Detect which cell encompasses the target text, then output its (X, Y) center coordinate. 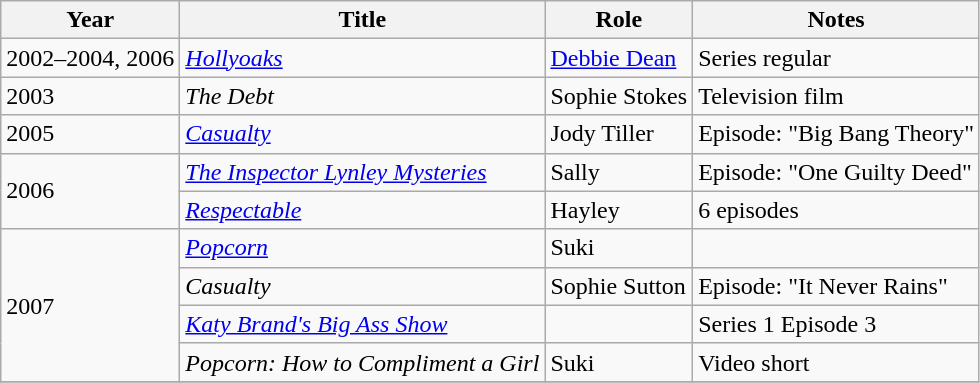
Series regular (836, 58)
2005 (90, 134)
Katy Brand's Big Ass Show (362, 324)
Notes (836, 20)
6 episodes (836, 210)
Series 1 Episode 3 (836, 324)
Video short (836, 362)
2002–2004, 2006 (90, 58)
Respectable (362, 210)
Jody Tiller (619, 134)
Episode: "Big Bang Theory" (836, 134)
Debbie Dean (619, 58)
Hayley (619, 210)
Sally (619, 172)
Sophie Sutton (619, 286)
The Inspector Lynley Mysteries (362, 172)
Title (362, 20)
2006 (90, 191)
Year (90, 20)
Episode: "It Never Rains" (836, 286)
2007 (90, 305)
Popcorn: How to Compliment a Girl (362, 362)
Hollyoaks (362, 58)
Television film (836, 96)
Popcorn (362, 248)
2003 (90, 96)
Sophie Stokes (619, 96)
Episode: "One Guilty Deed" (836, 172)
Role (619, 20)
The Debt (362, 96)
